Identify which cell holds the provided text, then report its (x, y) central coordinate. 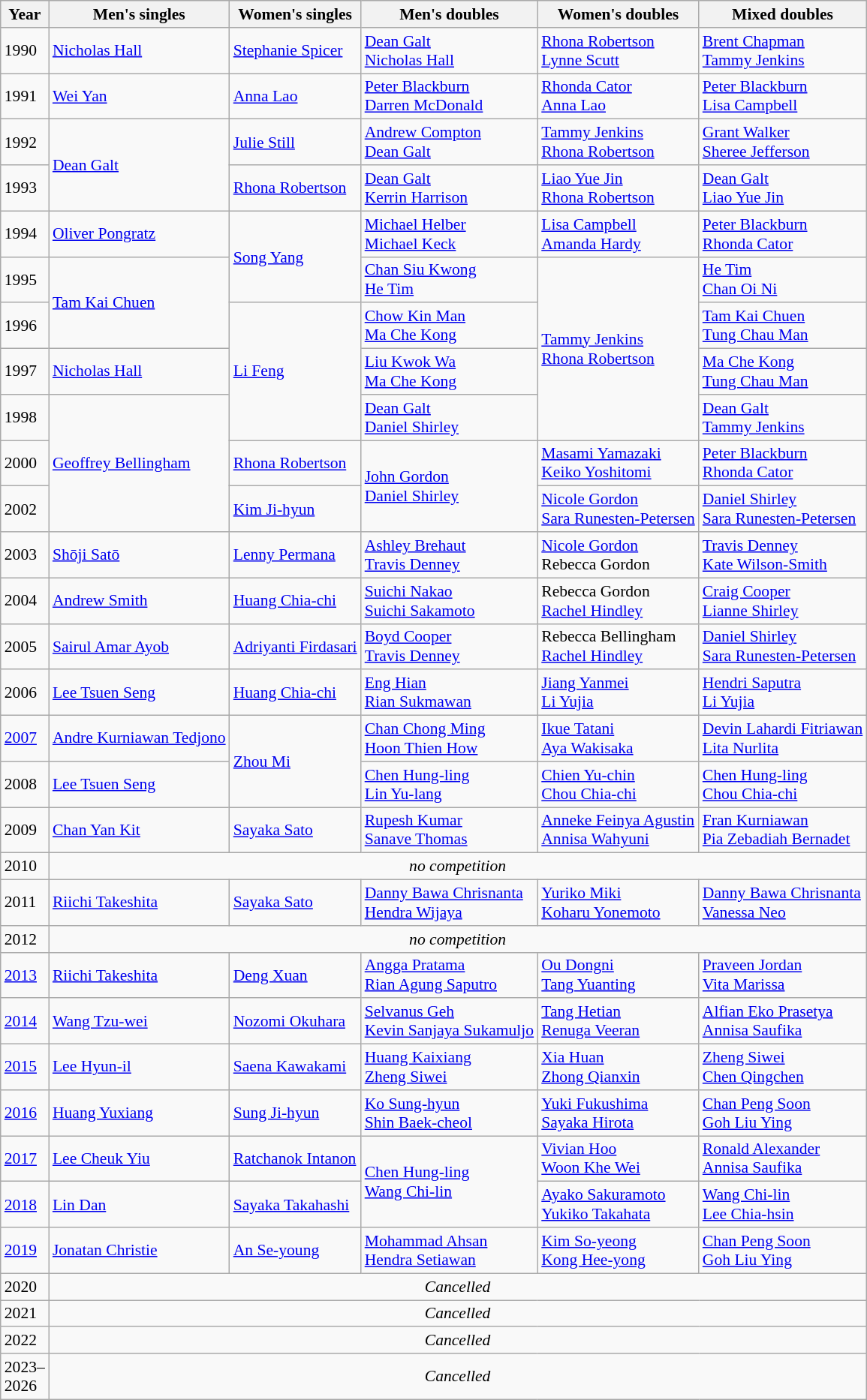
Saena Kawakami (296, 1067)
Craig Cooper Lianne Shirley (783, 600)
2022 (25, 1341)
Rhona Robertson Lynne Scutt (619, 51)
1996 (25, 326)
Dean Galt Tammy Jenkins (783, 417)
Grant Walker Sheree Jefferson (783, 143)
Geoffrey Bellingham (140, 464)
1994 (25, 234)
Yuriko Miki Koharu Yonemoto (619, 903)
Jiang Yanmei Li Yujia (619, 693)
Nicole Gordon Rebecca Gordon (619, 555)
2014 (25, 1022)
Adriyanti Firdasari (296, 647)
Year (25, 14)
Ko Sung-hyun Shin Baek-cheol (450, 1113)
Tam Kai Chuen Tung Chau Man (783, 326)
Deng Xuan (296, 975)
Andrew Smith (140, 600)
Lisa Campbell Amanda Hardy (619, 234)
Lee Hyun-il (140, 1067)
Sayaka Takahashi (296, 1205)
2017 (25, 1158)
John Gordon Daniel Shirley (450, 486)
1991 (25, 96)
2021 (25, 1314)
Ou Dongni Tang Yuanting (619, 975)
Praveen Jordan Vita Marissa (783, 975)
Women's doubles (619, 14)
Yuki Fukushima Sayaka Hirota (619, 1113)
2000 (25, 464)
Fran Kurniawan Pia Zebadiah Bernadet (783, 830)
Chan Chong Ming Hoon Thien How (450, 738)
2008 (25, 785)
An Se-young (296, 1250)
Lee Cheuk Yiu (140, 1158)
Women's singles (296, 14)
2013 (25, 975)
Huang Kaixiang Zheng Siwei (450, 1067)
Men's singles (140, 14)
2018 (25, 1205)
1993 (25, 188)
Stephanie Spicer (296, 51)
Dean Galt Nicholas Hall (450, 51)
2007 (25, 738)
2010 (25, 867)
2005 (25, 647)
Zhou Mi (296, 762)
Chen Hung-ling Lin Yu-lang (450, 785)
Tam Kai Chuen (140, 302)
Liao Yue Jin Rhona Robertson (619, 188)
Ikue Tatani Aya Wakisaka (619, 738)
2015 (25, 1067)
2019 (25, 1250)
Michael Helber Michael Keck (450, 234)
Kim Ji-hyun (296, 509)
Hendri Saputra Li Yujia (783, 693)
Julie Still (296, 143)
2003 (25, 555)
Chen Hung-ling Chou Chia-chi (783, 785)
1992 (25, 143)
Chan Yan Kit (140, 830)
Mixed doubles (783, 14)
Chan Siu Kwong He Tim (450, 279)
Huang Yuxiang (140, 1113)
Dean Galt Liao Yue Jin (783, 188)
Wang Tzu-wei (140, 1022)
2009 (25, 830)
Men's doubles (450, 14)
Rupesh Kumar Sanave Thomas (450, 830)
Jonatan Christie (140, 1250)
Shōji Satō (140, 555)
Liu Kwok Wa Ma Che Kong (450, 372)
Peter Blackburn Darren McDonald (450, 96)
Dean Galt Daniel Shirley (450, 417)
Danny Bawa Chrisnanta Vanessa Neo (783, 903)
Dean Galt (140, 165)
1997 (25, 372)
Nicole Gordon Sara Runesten-Petersen (619, 509)
Andrew Compton Dean Galt (450, 143)
Travis Denney Kate Wilson-Smith (783, 555)
2016 (25, 1113)
Wei Yan (140, 96)
Chen Hung-ling Wang Chi-lin (450, 1182)
Eng Hian Rian Sukmawan (450, 693)
Lenny Permana (296, 555)
Wang Chi-lin Lee Chia-hsin (783, 1205)
Angga Pratama Rian Agung Saputro (450, 975)
Tang Hetian Renuga Veeran (619, 1022)
Devin Lahardi Fitriawan Lita Nurlita (783, 738)
Dean Galt Kerrin Harrison (450, 188)
Li Feng (296, 372)
He Tim Chan Oi Ni (783, 279)
Danny Bawa Chrisnanta Hendra Wijaya (450, 903)
Mohammad Ahsan Hendra Setiawan (450, 1250)
Alfian Eko Prasetya Annisa Saufika (783, 1022)
Anneke Feinya Agustin Annisa Wahyuni (619, 830)
Andre Kurniawan Tedjono (140, 738)
Sairul Amar Ayob (140, 647)
Chow Kin Man Ma Che Kong (450, 326)
Selvanus Geh Kevin Sanjaya Sukamuljo (450, 1022)
1998 (25, 417)
Lin Dan (140, 1205)
Song Yang (296, 257)
Anna Lao (296, 96)
2011 (25, 903)
2020 (25, 1287)
Ma Che Kong Tung Chau Man (783, 372)
Ronald Alexander Annisa Saufika (783, 1158)
Chien Yu-chin Chou Chia-chi (619, 785)
Brent Chapman Tammy Jenkins (783, 51)
Masami Yamazaki Keiko Yoshitomi (619, 464)
Ayako Sakuramoto Yukiko Takahata (619, 1205)
Rebecca Bellingham Rachel Hindley (619, 647)
2004 (25, 600)
Vivian Hoo Woon Khe Wei (619, 1158)
Suichi Nakao Suichi Sakamoto (450, 600)
Sung Ji-hyun (296, 1113)
2002 (25, 509)
Oliver Pongratz (140, 234)
Boyd Cooper Travis Denney (450, 647)
2012 (25, 939)
1995 (25, 279)
2023–2026 (25, 1376)
Ashley Brehaut Travis Denney (450, 555)
Peter Blackburn Lisa Campbell (783, 96)
Nozomi Okuhara (296, 1022)
Rhonda Cator Anna Lao (619, 96)
Xia Huan Zhong Qianxin (619, 1067)
Kim So-yeong Kong Hee-yong (619, 1250)
Ratchanok Intanon (296, 1158)
2006 (25, 693)
Zheng Siwei Chen Qingchen (783, 1067)
Rebecca Gordon Rachel Hindley (619, 600)
1990 (25, 51)
